Identify which cell holds the provided text, then report its [x, y] central coordinate. 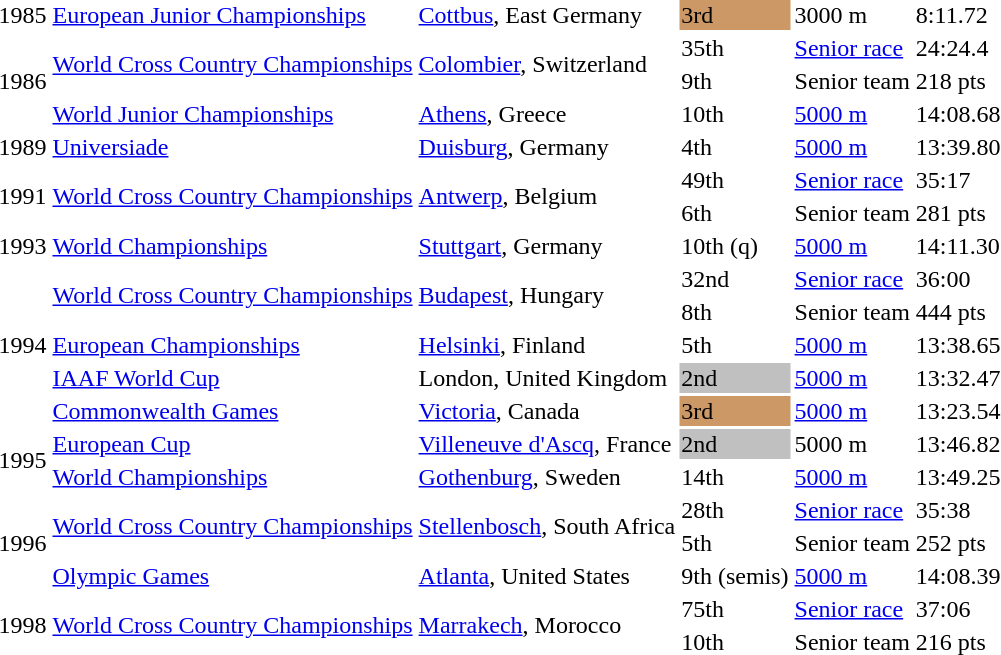
9th [735, 81]
Victoria, Canada [547, 411]
Cottbus, East Germany [547, 15]
28th [735, 510]
10th (q) [735, 246]
Stellenbosch, South Africa [547, 526]
49th [735, 180]
35th [735, 48]
Commonwealth Games [232, 411]
European Junior Championships [232, 15]
Duisburg, Germany [547, 147]
Helsinki, Finland [547, 345]
Universiade [232, 147]
8th [735, 312]
10th [735, 114]
Gothenburg, Sweden [547, 477]
Athens, Greece [547, 114]
4th [735, 147]
Colombier, Switzerland [547, 64]
European Championships [232, 345]
European Cup [232, 444]
75th [735, 609]
Stuttgart, Germany [547, 246]
Atlanta, United States [547, 576]
London, United Kingdom [547, 378]
Villeneuve d'Ascq, France [547, 444]
World Junior Championships [232, 114]
IAAF World Cup [232, 378]
Antwerp, Belgium [547, 196]
6th [735, 213]
Budapest, Hungary [547, 296]
14th [735, 477]
32nd [735, 279]
9th (semis) [735, 576]
3000 m [852, 15]
Olympic Games [232, 576]
